Output the (X, Y) coordinate of the center of the cell containing the given text.  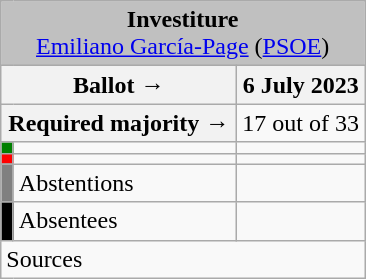
6 July 2023 (301, 85)
Absentees (125, 221)
Ballot → (119, 85)
17 out of 33 (301, 123)
Abstentions (125, 183)
InvestitureEmiliano García-Page (PSOE) (183, 34)
Sources (183, 259)
Required majority → (119, 123)
